Capture the cell that displays the provided text and extract its [x, y] central coordinate. 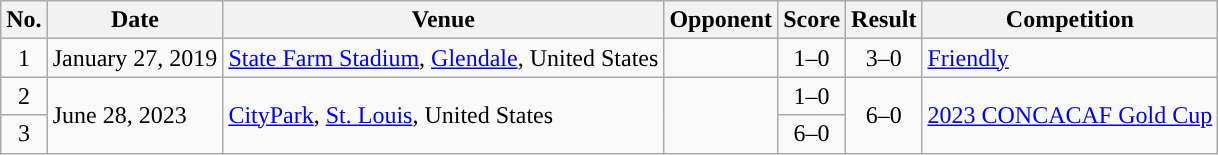
Score [812, 20]
2023 CONCACAF Gold Cup [1070, 115]
3–0 [884, 58]
January 27, 2019 [135, 58]
2 [24, 96]
No. [24, 20]
Friendly [1070, 58]
Opponent [721, 20]
Result [884, 20]
June 28, 2023 [135, 115]
1 [24, 58]
3 [24, 134]
Competition [1070, 20]
CityPark, St. Louis, United States [444, 115]
State Farm Stadium, Glendale, United States [444, 58]
Date [135, 20]
Venue [444, 20]
